Provide the (X, Y) coordinate of the cell's center where the given text is located.  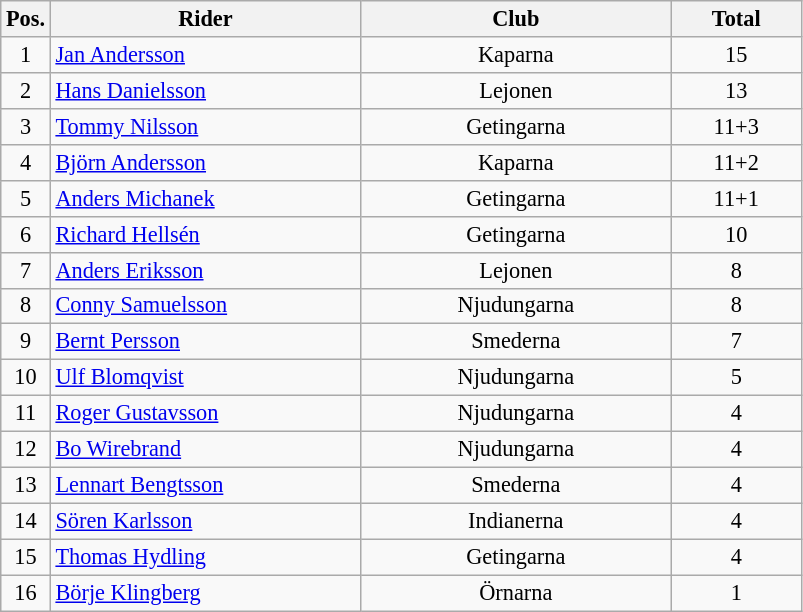
9 (26, 342)
Jan Andersson (205, 55)
Börje Klingberg (205, 593)
Björn Andersson (205, 162)
Tommy Nilsson (205, 126)
Anders Eriksson (205, 270)
Örnarna (516, 593)
Hans Danielsson (205, 90)
11+3 (736, 126)
Club (516, 19)
11+2 (736, 162)
Total (736, 19)
Bo Wirebrand (205, 450)
3 (26, 126)
Rider (205, 19)
Ulf Blomqvist (205, 378)
11+1 (736, 198)
Pos. (26, 19)
Conny Samuelsson (205, 306)
Richard Hellsén (205, 234)
11 (26, 414)
Anders Michanek (205, 198)
2 (26, 90)
Lennart Bengtsson (205, 485)
Bernt Persson (205, 342)
Roger Gustavsson (205, 414)
14 (26, 521)
6 (26, 234)
12 (26, 450)
Indianerna (516, 521)
16 (26, 593)
Sören Karlsson (205, 521)
Thomas Hydling (205, 557)
